Detect which cell encompasses the target text, then output its (X, Y) center coordinate. 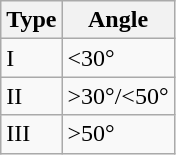
Type (32, 20)
Angle (118, 20)
II (32, 96)
I (32, 58)
>30°/<50° (118, 96)
<30° (118, 58)
>50° (118, 134)
III (32, 134)
